For the text-containing cell, return its midpoint in [x, y] coordinate format. 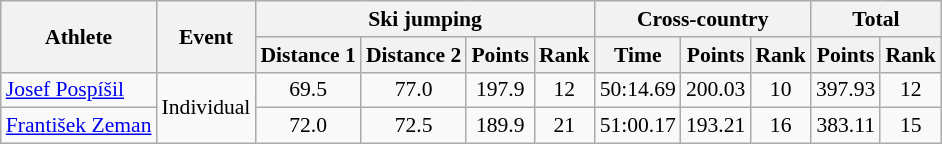
15 [910, 126]
Total [876, 19]
Time [638, 55]
51:00.17 [638, 126]
397.93 [846, 90]
Individual [206, 108]
77.0 [414, 90]
50:14.69 [638, 90]
72.5 [414, 126]
10 [780, 90]
16 [780, 126]
189.9 [500, 126]
Josef Pospíšil [79, 90]
Distance 2 [414, 55]
František Zeman [79, 126]
Athlete [79, 36]
Ski jumping [424, 19]
72.0 [308, 126]
69.5 [308, 90]
Cross-country [703, 19]
21 [564, 126]
193.21 [716, 126]
Event [206, 36]
383.11 [846, 126]
197.9 [500, 90]
Distance 1 [308, 55]
200.03 [716, 90]
